Locate the cell with the specified text and output its [X, Y] center coordinate. 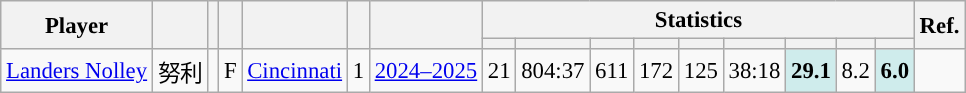
38:18 [754, 71]
努利 [180, 71]
8.2 [856, 71]
804:37 [553, 71]
125 [700, 71]
Statistics [698, 20]
Ref. [939, 25]
Player [77, 25]
Landers Nolley [77, 71]
F [230, 71]
6.0 [894, 71]
611 [612, 71]
2024–2025 [426, 71]
21 [498, 71]
1 [358, 71]
172 [656, 71]
29.1 [811, 71]
Cincinnati [295, 71]
